For the text-containing cell, return its midpoint in [X, Y] coordinate format. 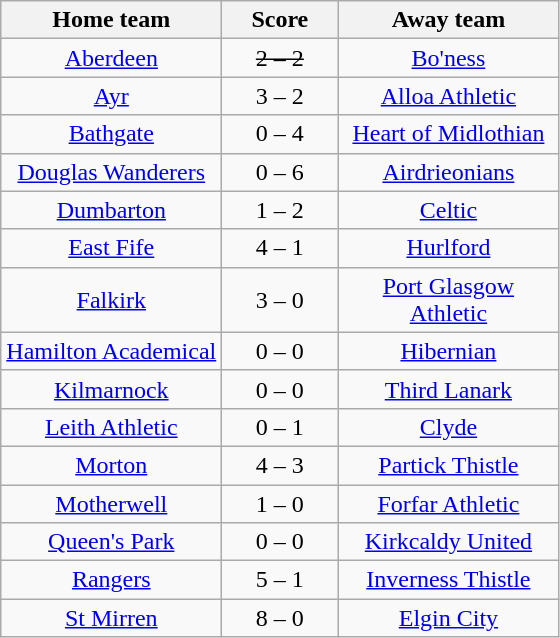
Ayr [112, 96]
Partick Thistle [448, 465]
Leith Athletic [112, 427]
0 – 6 [280, 172]
1 – 2 [280, 210]
Bathgate [112, 134]
3 – 0 [280, 300]
0 – 4 [280, 134]
Kirkcaldy United [448, 542]
Heart of Midlothian [448, 134]
8 – 0 [280, 618]
Port Glasgow Athletic [448, 300]
Dumbarton [112, 210]
Douglas Wanderers [112, 172]
Elgin City [448, 618]
1 – 0 [280, 503]
2 – 2 [280, 58]
Aberdeen [112, 58]
East Fife [112, 248]
Kilmarnock [112, 389]
Rangers [112, 580]
Forfar Athletic [448, 503]
Hibernian [448, 351]
Hamilton Academical [112, 351]
Away team [448, 20]
Clyde [448, 427]
Score [280, 20]
St Mirren [112, 618]
4 – 3 [280, 465]
0 – 1 [280, 427]
Alloa Athletic [448, 96]
Falkirk [112, 300]
3 – 2 [280, 96]
5 – 1 [280, 580]
4 – 1 [280, 248]
Home team [112, 20]
Queen's Park [112, 542]
Motherwell [112, 503]
Hurlford [448, 248]
Airdrieonians [448, 172]
Celtic [448, 210]
Inverness Thistle [448, 580]
Bo'ness [448, 58]
Morton [112, 465]
Third Lanark [448, 389]
